Locate the cell with the specified text and output its (x, y) center coordinate. 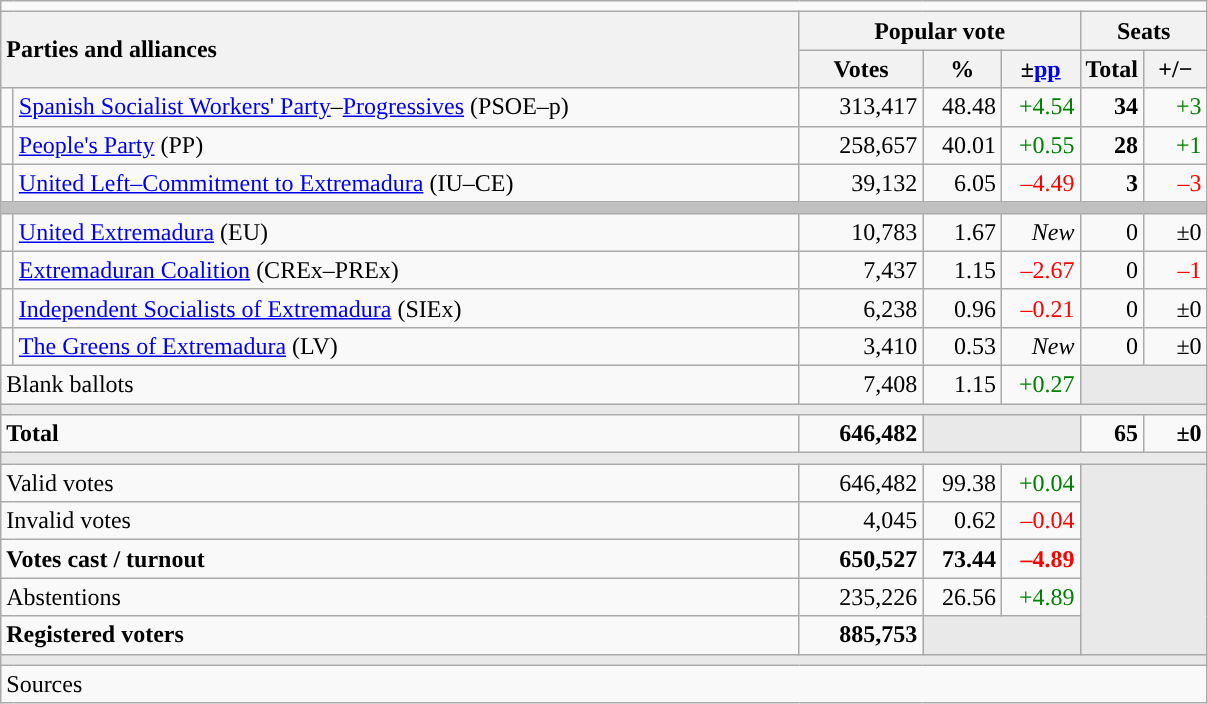
99.38 (962, 483)
73.44 (962, 559)
+1 (1176, 145)
Votes (861, 69)
Parties and alliances (400, 50)
6.05 (962, 183)
48.48 (962, 107)
–2.67 (1040, 270)
65 (1112, 434)
+0.27 (1040, 384)
1.67 (962, 232)
Sources (604, 684)
Abstentions (400, 597)
People's Party (PP) (406, 145)
313,417 (861, 107)
United Extremadura (EU) (406, 232)
Registered voters (400, 635)
26.56 (962, 597)
650,527 (861, 559)
–0.04 (1040, 521)
+0.04 (1040, 483)
10,783 (861, 232)
United Left–Commitment to Extremadura (IU–CE) (406, 183)
–1 (1176, 270)
±pp (1040, 69)
3,410 (861, 346)
+/− (1176, 69)
Extremaduran Coalition (CREx–PREx) (406, 270)
Seats (1144, 31)
+4.89 (1040, 597)
258,657 (861, 145)
Spanish Socialist Workers' Party–Progressives (PSOE–p) (406, 107)
% (962, 69)
6,238 (861, 308)
Popular vote (940, 31)
4,045 (861, 521)
+3 (1176, 107)
885,753 (861, 635)
–3 (1176, 183)
39,132 (861, 183)
The Greens of Extremadura (LV) (406, 346)
3 (1112, 183)
+4.54 (1040, 107)
+0.55 (1040, 145)
Votes cast / turnout (400, 559)
34 (1112, 107)
Invalid votes (400, 521)
Independent Socialists of Extremadura (SIEx) (406, 308)
Blank ballots (400, 384)
–4.89 (1040, 559)
7,408 (861, 384)
–4.49 (1040, 183)
0.53 (962, 346)
0.62 (962, 521)
Valid votes (400, 483)
28 (1112, 145)
40.01 (962, 145)
0.96 (962, 308)
7,437 (861, 270)
–0.21 (1040, 308)
235,226 (861, 597)
